Scan for the cell matching the given text and deliver its [x, y] coordinate at center. 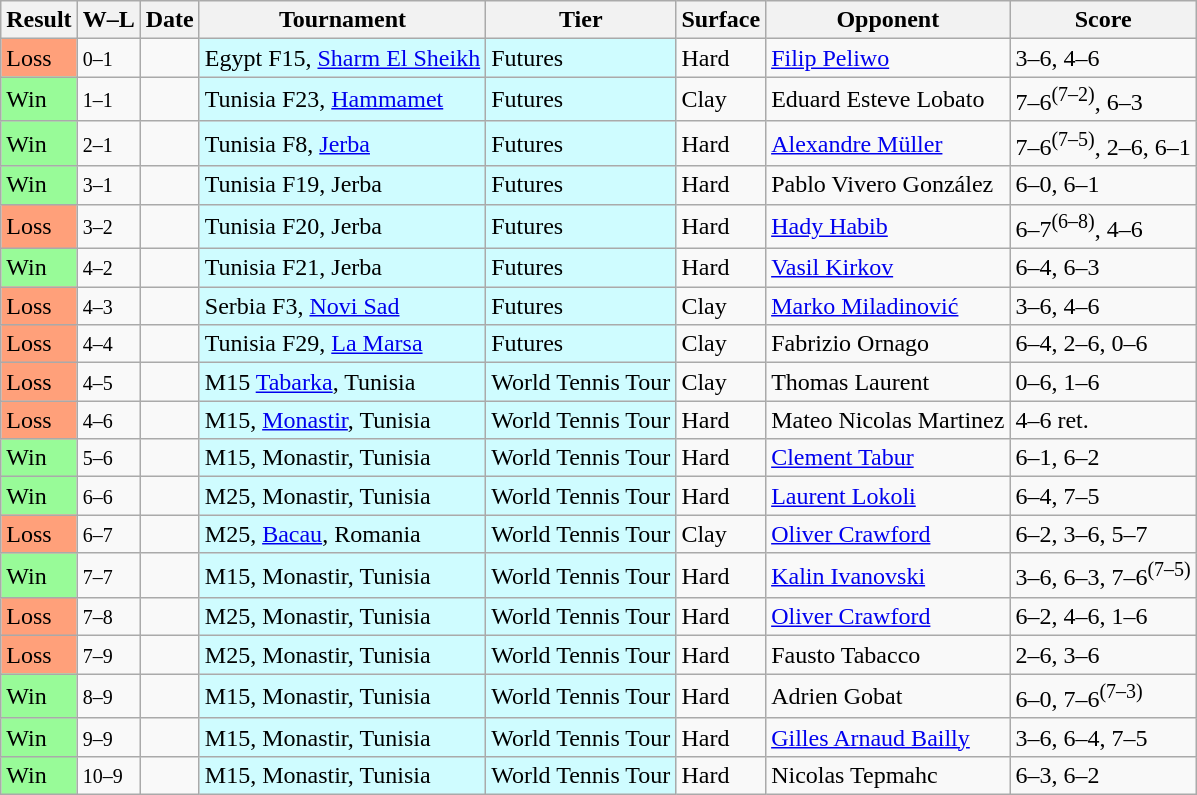
6–2, 3–6, 5–7 [1103, 534]
2–1 [108, 144]
Gilles Arnaud Bailly [888, 737]
Date [170, 20]
Eduard Esteve Lobato [888, 100]
0–1 [108, 58]
Adrien Gobat [888, 696]
Serbia F3, Novi Sad [342, 306]
Thomas Laurent [888, 382]
3–1 [108, 185]
0–6, 1–6 [1103, 382]
4–4 [108, 344]
Fabrizio Ornago [888, 344]
Marko Miladinović [888, 306]
Mateo Nicolas Martinez [888, 420]
8–9 [108, 696]
6–7(6–8), 4–6 [1103, 226]
3–2 [108, 226]
7–8 [108, 617]
4–6 ret. [1103, 420]
7–7 [108, 576]
M15 Tabarka, Tunisia [342, 382]
Tournament [342, 20]
10–9 [108, 775]
Hady Habib [888, 226]
Egypt F15, Sharm El Sheikh [342, 58]
Pablo Vivero González [888, 185]
6–4, 2–6, 0–6 [1103, 344]
5–6 [108, 458]
6–4, 7–5 [1103, 496]
Vasil Kirkov [888, 268]
6–7 [108, 534]
Tunisia F19, Jerba [342, 185]
Tunisia F23, Hammamet [342, 100]
7–9 [108, 655]
4–2 [108, 268]
6–0, 6–1 [1103, 185]
W–L [108, 20]
Nicolas Tepmahc [888, 775]
6–6 [108, 496]
Result [39, 20]
Clement Tabur [888, 458]
7–6(7–5), 2–6, 6–1 [1103, 144]
7–6(7–2), 6–3 [1103, 100]
2–6, 3–6 [1103, 655]
Opponent [888, 20]
6–1, 6–2 [1103, 458]
6–0, 7–6(7–3) [1103, 696]
3–6, 6–3, 7–6(7–5) [1103, 576]
Kalin Ivanovski [888, 576]
Tunisia F8, Jerba [342, 144]
Filip Peliwo [888, 58]
4–6 [108, 420]
6–2, 4–6, 1–6 [1103, 617]
4–3 [108, 306]
Alexandre Müller [888, 144]
1–1 [108, 100]
9–9 [108, 737]
Score [1103, 20]
Tunisia F20, Jerba [342, 226]
Surface [721, 20]
3–6, 6–4, 7–5 [1103, 737]
Laurent Lokoli [888, 496]
Fausto Tabacco [888, 655]
Tier [581, 20]
4–5 [108, 382]
6–3, 6–2 [1103, 775]
6–4, 6–3 [1103, 268]
Tunisia F21, Jerba [342, 268]
Tunisia F29, La Marsa [342, 344]
M25, Bacau, Romania [342, 534]
